From the cell containing the given text, extract its center point as [x, y] coordinate. 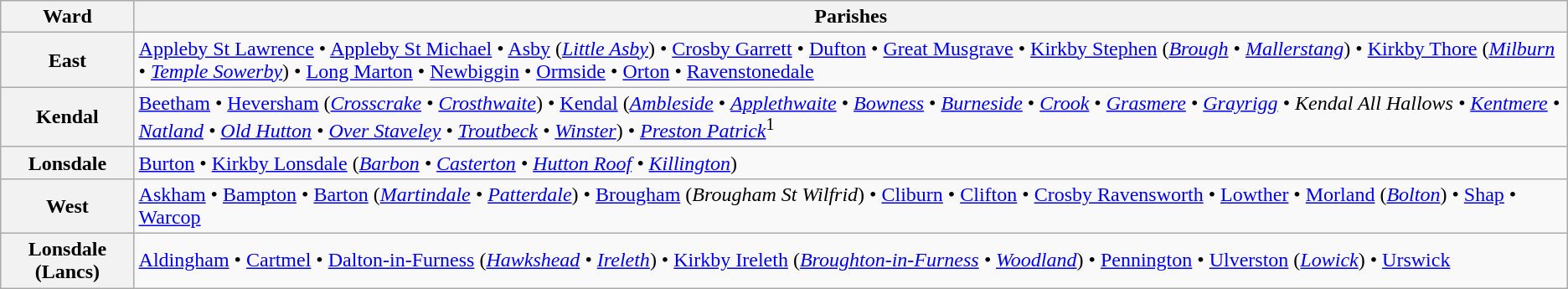
Parishes [851, 17]
Lonsdale [67, 163]
Kendal [67, 117]
Burton • Kirkby Lonsdale (Barbon • Casterton • Hutton Roof • Killington) [851, 163]
Lonsdale (Lancs) [67, 261]
West [67, 206]
East [67, 60]
Ward [67, 17]
